Capture the cell that displays the provided text and extract its (X, Y) central coordinate. 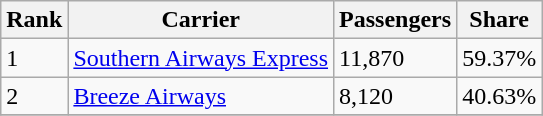
Share (500, 20)
2 (34, 96)
11,870 (396, 58)
Carrier (201, 20)
1 (34, 58)
8,120 (396, 96)
40.63% (500, 96)
Passengers (396, 20)
Breeze Airways (201, 96)
Southern Airways Express (201, 58)
Rank (34, 20)
59.37% (500, 58)
